Extract the (x, y) coordinate from the center of the cell holding the provided text.  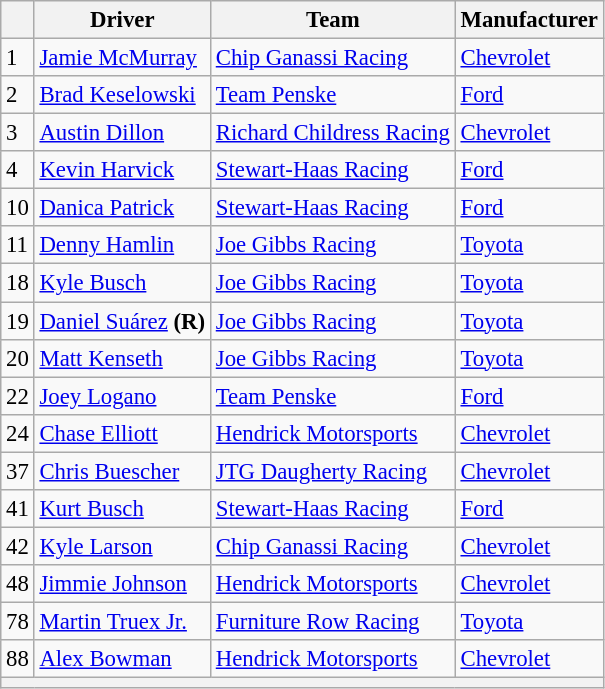
JTG Daugherty Racing (332, 471)
Alex Bowman (122, 659)
22 (18, 396)
42 (18, 546)
Furniture Row Racing (332, 621)
Martin Truex Jr. (122, 621)
Driver (122, 20)
18 (18, 283)
Daniel Suárez (R) (122, 321)
3 (18, 133)
Joey Logano (122, 396)
1 (18, 58)
Jimmie Johnson (122, 584)
10 (18, 208)
78 (18, 621)
Danica Patrick (122, 208)
Kyle Busch (122, 283)
24 (18, 433)
Kyle Larson (122, 546)
4 (18, 170)
Chase Elliott (122, 433)
37 (18, 471)
88 (18, 659)
Austin Dillon (122, 133)
Team (332, 20)
Kevin Harvick (122, 170)
41 (18, 509)
Richard Childress Racing (332, 133)
Matt Kenseth (122, 358)
19 (18, 321)
Jamie McMurray (122, 58)
Chris Buescher (122, 471)
Brad Keselowski (122, 95)
Kurt Busch (122, 509)
Manufacturer (529, 20)
20 (18, 358)
48 (18, 584)
2 (18, 95)
11 (18, 245)
Denny Hamlin (122, 245)
